Find where the given text appears and provide that cell's center as [X, Y] coordinate. 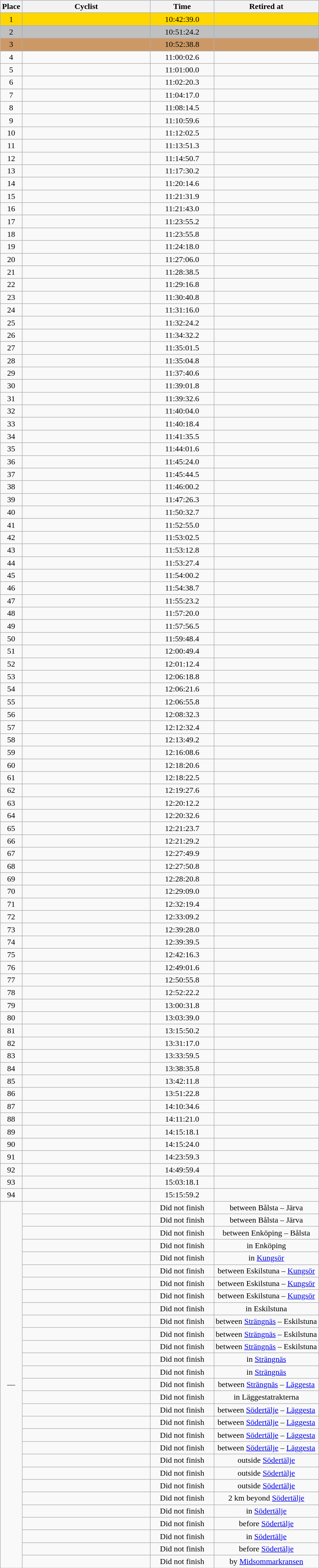
12:49:01.6 [182, 968]
14:15:24.0 [182, 1144]
24 [11, 310]
12:08:32.3 [182, 714]
in Enköping [266, 1245]
27 [11, 348]
58 [11, 740]
90 [11, 1144]
80 [11, 1018]
92 [11, 1169]
12:27:50.8 [182, 866]
— [11, 1385]
91 [11, 1157]
69 [11, 879]
36 [11, 462]
46 [11, 588]
75 [11, 955]
11:50:32.7 [182, 512]
32 [11, 411]
5 [11, 70]
11:47:26.3 [182, 500]
between Enköping – Bålsta [266, 1233]
18 [11, 234]
11:45:44.5 [182, 474]
11:35:04.8 [182, 360]
63 [11, 803]
11:23:55.2 [182, 222]
12:06:21.6 [182, 689]
11:53:12.8 [182, 550]
28 [11, 360]
81 [11, 1031]
Cyclist [86, 7]
89 [11, 1132]
1 [11, 19]
8 [11, 108]
77 [11, 980]
in Kungsör [266, 1258]
94 [11, 1195]
12:33:09.2 [182, 917]
11:32:24.2 [182, 323]
11:57:20.0 [182, 613]
12:06:18.8 [182, 677]
12:28:20.8 [182, 879]
59 [11, 752]
23 [11, 297]
12:39:28.0 [182, 929]
12:18:22.5 [182, 778]
22 [11, 285]
11:41:35.5 [182, 436]
11:54:00.2 [182, 576]
11:55:23.2 [182, 601]
13:42:11.8 [182, 1081]
2 [11, 32]
19 [11, 247]
11:21:43.0 [182, 209]
68 [11, 866]
66 [11, 841]
14:23:59.3 [182, 1157]
14:15:18.1 [182, 1132]
34 [11, 436]
in Eskilstuna [266, 1309]
12:13:49.2 [182, 740]
52 [11, 664]
14:11:21.0 [182, 1119]
11:46:00.2 [182, 487]
12:52:22.2 [182, 993]
50 [11, 639]
13:51:22.8 [182, 1094]
10:51:24.2 [182, 32]
14:10:34.6 [182, 1106]
12:39:39.5 [182, 942]
between Strängnäs – Läggesta [266, 1385]
48 [11, 613]
12:01:12.4 [182, 664]
11:01:00.0 [182, 70]
38 [11, 487]
10:42:39.0 [182, 19]
12:21:29.2 [182, 841]
11:10:59.6 [182, 120]
39 [11, 500]
84 [11, 1068]
76 [11, 968]
12:12:32.4 [182, 727]
25 [11, 323]
11:04:17.0 [182, 95]
60 [11, 765]
31 [11, 399]
12:18:20.6 [182, 765]
72 [11, 917]
11:40:18.4 [182, 424]
45 [11, 576]
11:52:55.0 [182, 525]
11:45:24.0 [182, 462]
82 [11, 1043]
12:32:19.4 [182, 904]
11:21:31.9 [182, 196]
11:39:32.6 [182, 399]
15:03:18.1 [182, 1182]
11:40:04.0 [182, 411]
11:35:01.5 [182, 348]
6 [11, 82]
42 [11, 537]
11:28:38.5 [182, 272]
71 [11, 904]
11:57:56.5 [182, 626]
11:37:40.6 [182, 373]
11:08:14.5 [182, 108]
3 [11, 45]
61 [11, 778]
13:31:17.0 [182, 1043]
85 [11, 1081]
65 [11, 828]
49 [11, 626]
64 [11, 816]
in Läggestatrakterna [266, 1397]
73 [11, 929]
12:06:55.8 [182, 702]
54 [11, 689]
12:50:55.8 [182, 980]
11:00:02.6 [182, 57]
11 [11, 145]
88 [11, 1119]
44 [11, 563]
by Midsommarkransen [266, 1561]
11:30:40.8 [182, 297]
Place [11, 7]
12:42:16.3 [182, 955]
70 [11, 891]
11:31:16.0 [182, 310]
7 [11, 95]
20 [11, 259]
62 [11, 790]
57 [11, 727]
Time [182, 7]
33 [11, 424]
79 [11, 1005]
56 [11, 714]
35 [11, 449]
Retired at [266, 7]
11:34:32.2 [182, 335]
14 [11, 184]
51 [11, 651]
29 [11, 373]
13:33:59.5 [182, 1056]
43 [11, 550]
15:15:59.2 [182, 1195]
13:38:35.8 [182, 1068]
11:23:55.8 [182, 234]
37 [11, 474]
17 [11, 222]
40 [11, 512]
10 [11, 133]
12:29:09.0 [182, 891]
12:27:49.9 [182, 854]
12:20:12.2 [182, 803]
12:19:27.6 [182, 790]
11:13:51.3 [182, 145]
11:20:14.6 [182, 184]
11:24:18.0 [182, 247]
87 [11, 1106]
4 [11, 57]
12:20:32.6 [182, 816]
11:02:20.3 [182, 82]
15 [11, 196]
13:00:31.8 [182, 1005]
93 [11, 1182]
11:44:01.6 [182, 449]
86 [11, 1094]
78 [11, 993]
11:53:27.4 [182, 563]
11:53:02.5 [182, 537]
55 [11, 702]
11:17:30.2 [182, 171]
12:00:49.4 [182, 651]
16 [11, 209]
11:14:50.7 [182, 158]
11:39:01.8 [182, 386]
11:27:06.0 [182, 259]
12:16:08.6 [182, 752]
12 [11, 158]
47 [11, 601]
21 [11, 272]
11:54:38.7 [182, 588]
83 [11, 1056]
53 [11, 677]
11:12:02.5 [182, 133]
26 [11, 335]
13:15:50.2 [182, 1031]
12:21:23.7 [182, 828]
74 [11, 942]
2 km beyond Södertälje [266, 1498]
11:59:48.4 [182, 639]
10:52:38.8 [182, 45]
13:03:39.0 [182, 1018]
67 [11, 854]
9 [11, 120]
11:29:16.8 [182, 285]
41 [11, 525]
14:49:59.4 [182, 1169]
13 [11, 171]
30 [11, 386]
